Return [X, Y] of the center of cell containing provided text 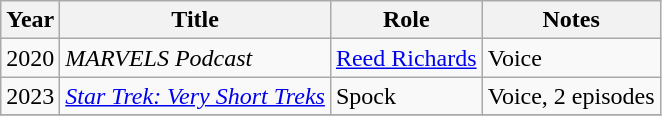
Spock [406, 96]
2023 [30, 96]
2020 [30, 58]
Reed Richards [406, 58]
Voice [571, 58]
Year [30, 20]
Voice, 2 episodes [571, 96]
Role [406, 20]
Notes [571, 20]
MARVELS Podcast [196, 58]
Title [196, 20]
Star Trek: Very Short Treks [196, 96]
